Extract the [x, y] coordinate from the center of the cell holding the provided text.  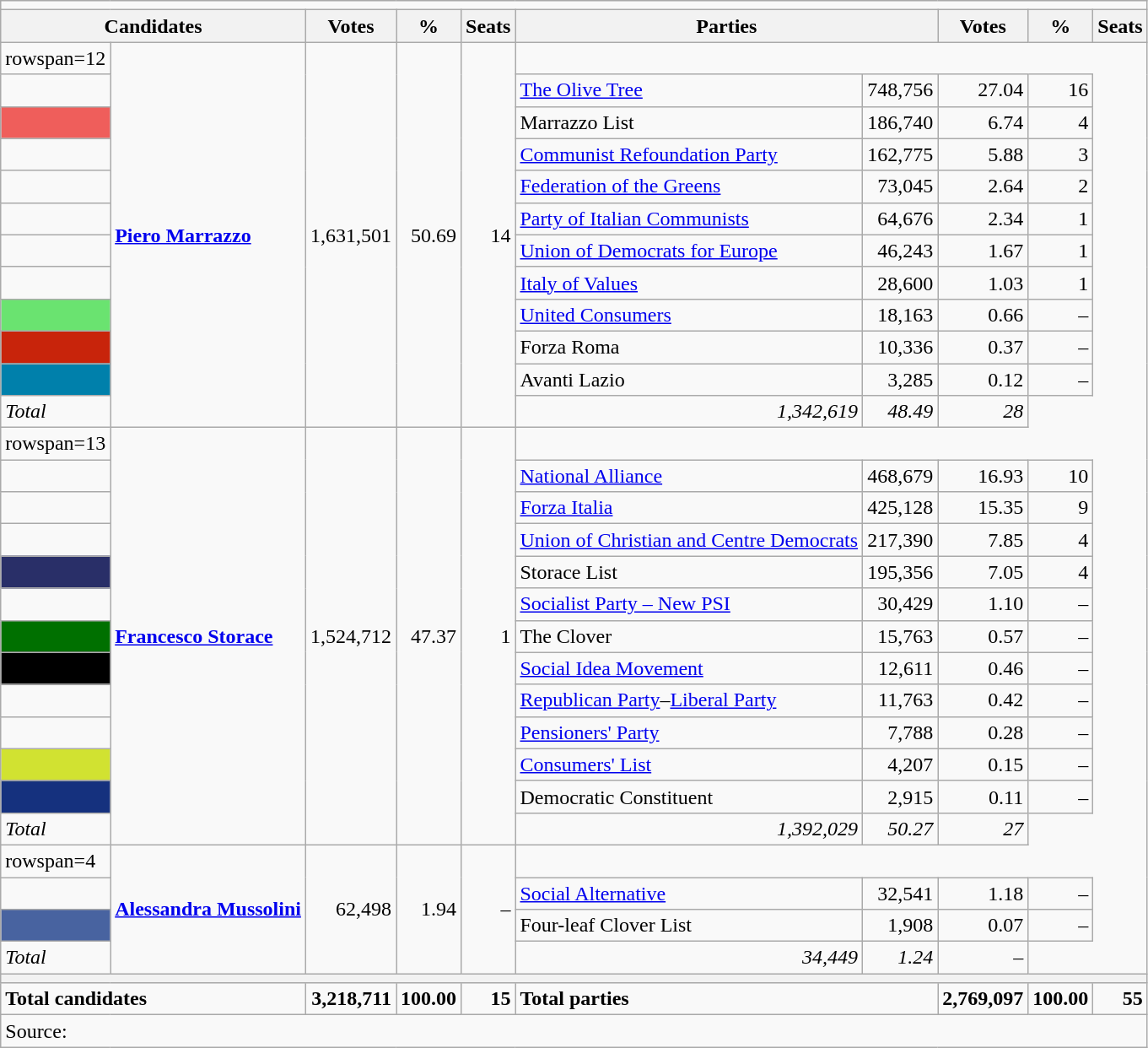
3,285 [901, 379]
1.03 [984, 283]
0.28 [984, 732]
2 [1061, 186]
rowspan=12 [56, 58]
Communist Refoundation Party [689, 154]
1,908 [901, 926]
468,679 [901, 476]
16.93 [984, 476]
3 [1061, 154]
1.24 [901, 958]
Francesco Storace [208, 636]
Parties [727, 26]
195,356 [901, 572]
Piero Marrazzo [208, 235]
Social Idea Movement [689, 668]
0.42 [984, 700]
1.10 [984, 604]
14 [488, 235]
15.35 [984, 508]
2,915 [901, 797]
34,449 [689, 958]
Source: [574, 1031]
0.15 [984, 764]
15,763 [901, 636]
7.85 [984, 540]
2.64 [984, 186]
11,763 [901, 700]
0.12 [984, 379]
1,342,619 [689, 412]
47.37 [428, 636]
217,390 [901, 540]
46,243 [901, 251]
64,676 [901, 219]
2,769,097 [984, 999]
0.07 [984, 926]
28 [984, 412]
0.11 [984, 797]
1.67 [984, 251]
Forza Italia [689, 508]
Republican Party–Liberal Party [689, 700]
Consumers' List [689, 764]
Four-leaf Clover List [689, 926]
The Clover [689, 636]
Total parties [727, 999]
0.66 [984, 315]
Federation of the Greens [689, 186]
Democratic Constituent [689, 797]
62,498 [351, 909]
2.34 [984, 219]
1,631,501 [351, 235]
55 [1120, 999]
Marrazzo List [689, 122]
The Olive Tree [689, 90]
6.74 [984, 122]
Pensioners' Party [689, 732]
15 [488, 999]
12,611 [901, 668]
0.57 [984, 636]
National Alliance [689, 476]
Italy of Values [689, 283]
United Consumers [689, 315]
Storace List [689, 572]
Union of Democrats for Europe [689, 251]
32,541 [901, 894]
28,600 [901, 283]
Forza Roma [689, 347]
7.05 [984, 572]
3,218,711 [351, 999]
rowspan=4 [56, 861]
Union of Christian and Centre Democrats [689, 540]
10,336 [901, 347]
27 [984, 829]
186,740 [901, 122]
16 [1061, 90]
9 [1061, 508]
50.27 [901, 829]
50.69 [428, 235]
Social Alternative [689, 894]
5.88 [984, 154]
Avanti Lazio [689, 379]
1,524,712 [351, 636]
1.94 [428, 909]
Alessandra Mussolini [208, 909]
10 [1061, 476]
1.18 [984, 894]
0.46 [984, 668]
4,207 [901, 764]
Candidates [154, 26]
748,756 [901, 90]
0.37 [984, 347]
Socialist Party – New PSI [689, 604]
18,163 [901, 315]
48.49 [901, 412]
162,775 [901, 154]
425,128 [901, 508]
Total candidates [154, 999]
1,392,029 [689, 829]
30,429 [901, 604]
27.04 [984, 90]
rowspan=13 [56, 444]
7,788 [901, 732]
73,045 [901, 186]
Party of Italian Communists [689, 219]
